Capture the cell that displays the provided text and extract its (x, y) central coordinate. 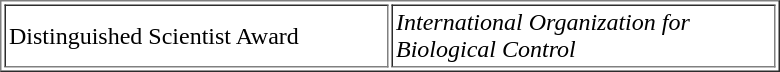
International Organization for Biological Control (584, 36)
Distinguished Scientist Award (196, 36)
